Provide the (x, y) coordinate of the cell's center where the given text is located.  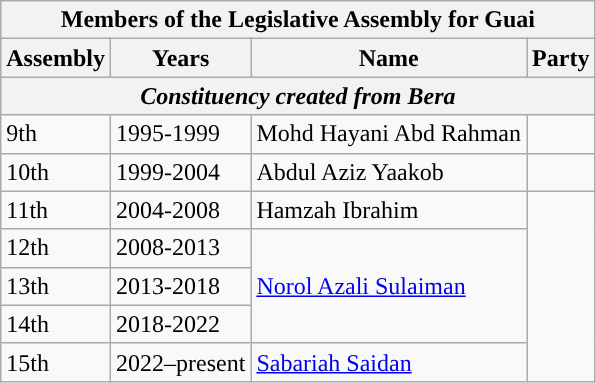
11th (56, 210)
Abdul Aziz Yaakob (389, 172)
2008-2013 (180, 248)
9th (56, 134)
Assembly (56, 58)
15th (56, 362)
12th (56, 248)
Norol Azali Sulaiman (389, 286)
2022–present (180, 362)
Constituency created from Bera (298, 96)
2013-2018 (180, 286)
Sabariah Saidan (389, 362)
2004-2008 (180, 210)
10th (56, 172)
Mohd Hayani Abd Rahman (389, 134)
13th (56, 286)
Party (561, 58)
Members of the Legislative Assembly for Guai (298, 20)
1999-2004 (180, 172)
14th (56, 324)
Hamzah Ibrahim (389, 210)
Years (180, 58)
2018-2022 (180, 324)
1995-1999 (180, 134)
Name (389, 58)
